Return (x, y) of the center of cell containing provided text 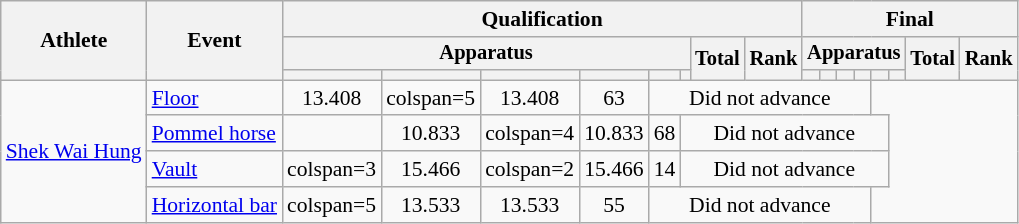
Shek Wai Hung (74, 151)
Pommel horse (214, 134)
Vault (214, 169)
55 (614, 205)
Qualification (542, 19)
Horizontal bar (214, 205)
68 (665, 134)
63 (614, 98)
Floor (214, 98)
colspan=2 (530, 169)
14 (665, 169)
colspan=4 (530, 134)
Final (910, 19)
Event (214, 40)
Athlete (74, 40)
colspan=3 (332, 169)
